Detect which cell encompasses the target text, then output its [X, Y] center coordinate. 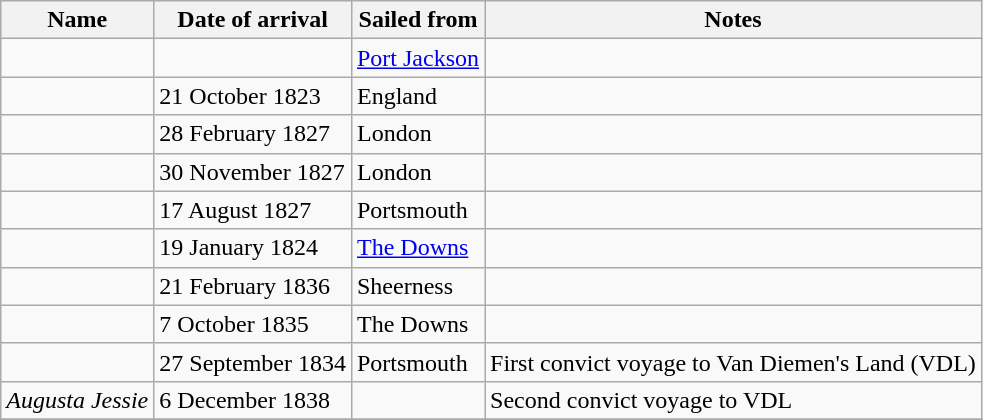
19 January 1824 [253, 248]
28 February 1827 [253, 134]
6 December 1838 [253, 400]
30 November 1827 [253, 172]
Sheerness [418, 286]
First convict voyage to Van Diemen's Land (VDL) [734, 362]
Second convict voyage to VDL [734, 400]
Sailed from [418, 20]
21 October 1823 [253, 96]
Name [78, 20]
Augusta Jessie [78, 400]
17 August 1827 [253, 210]
Port Jackson [418, 58]
Notes [734, 20]
27 September 1834 [253, 362]
England [418, 96]
Date of arrival [253, 20]
7 October 1835 [253, 324]
21 February 1836 [253, 286]
